Return the [x, y] coordinate for the center point of the cell that contains the specified text.  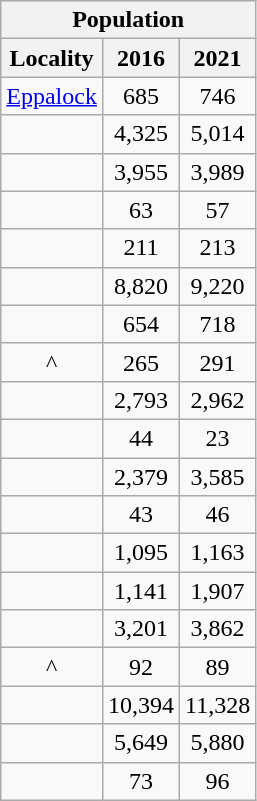
3,201 [140, 629]
1,907 [218, 591]
3,955 [140, 172]
291 [218, 362]
92 [140, 667]
96 [218, 781]
1,163 [218, 553]
44 [140, 438]
211 [140, 248]
10,394 [140, 705]
63 [140, 210]
213 [218, 248]
Population [128, 20]
1,095 [140, 553]
11,328 [218, 705]
8,820 [140, 286]
2,793 [140, 400]
5,014 [218, 134]
Locality [52, 58]
4,325 [140, 134]
685 [140, 96]
265 [140, 362]
3,989 [218, 172]
9,220 [218, 286]
43 [140, 515]
2016 [140, 58]
23 [218, 438]
73 [140, 781]
654 [140, 324]
746 [218, 96]
1,141 [140, 591]
5,880 [218, 743]
2021 [218, 58]
3,585 [218, 477]
Eppalock [52, 96]
2,379 [140, 477]
718 [218, 324]
89 [218, 667]
2,962 [218, 400]
5,649 [140, 743]
3,862 [218, 629]
46 [218, 515]
57 [218, 210]
